Search for the cell housing the specified text and yield its (X, Y) center coordinate. 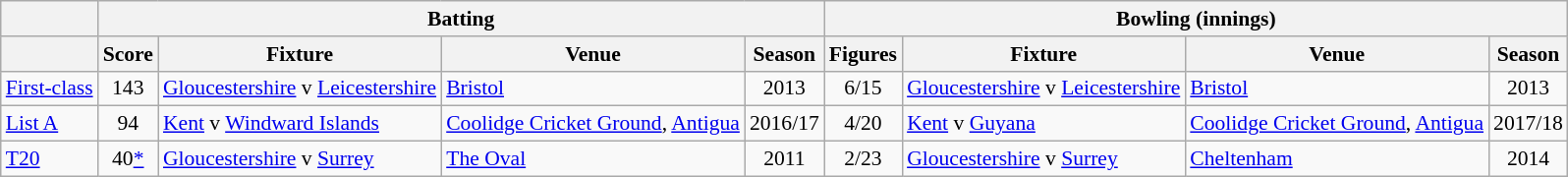
List A (49, 124)
Bowling (innings) (1197, 19)
The Oval (593, 159)
40* (128, 159)
2016/17 (784, 124)
Cheltenham (1336, 159)
Kent v Guyana (1043, 124)
94 (128, 124)
Score (128, 54)
2011 (784, 159)
2017/18 (1529, 124)
2014 (1529, 159)
4/20 (863, 124)
6/15 (863, 88)
143 (128, 88)
Batting (462, 19)
First-class (49, 88)
Figures (863, 54)
Kent v Windward Islands (300, 124)
T20 (49, 159)
2/23 (863, 159)
